From the cell containing the given text, extract its center point as [X, Y] coordinate. 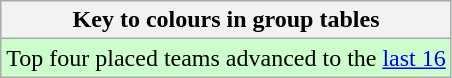
Top four placed teams advanced to the last 16 [226, 58]
Key to colours in group tables [226, 20]
